Detect which cell encompasses the target text, then output its (x, y) center coordinate. 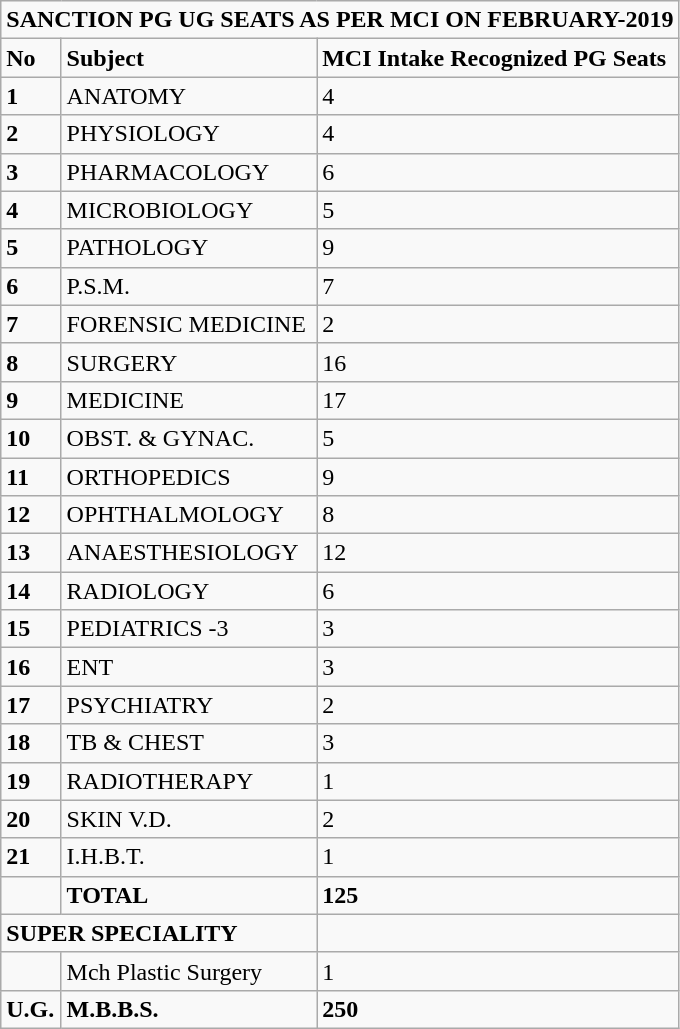
ENT (189, 667)
Mch Plastic Surgery (189, 971)
PEDIATRICS -3 (189, 629)
U.G. (31, 1009)
OPHTHALMOLOGY (189, 515)
14 (31, 591)
125 (498, 895)
MEDICINE (189, 400)
PHYSIOLOGY (189, 134)
15 (31, 629)
TOTAL (189, 895)
MCI Intake Recognized PG Seats (498, 58)
P.S.M. (189, 286)
M.B.B.S. (189, 1009)
10 (31, 438)
PSYCHIATRY (189, 705)
11 (31, 477)
SURGERY (189, 362)
19 (31, 781)
21 (31, 857)
Subject (189, 58)
RADIOLOGY (189, 591)
OBST. & GYNAC. (189, 438)
13 (31, 553)
SKIN V.D. (189, 819)
18 (31, 743)
ANATOMY (189, 96)
No (31, 58)
I.H.B.T. (189, 857)
PATHOLOGY (189, 248)
PHARMACOLOGY (189, 172)
250 (498, 1009)
FORENSIC MEDICINE (189, 324)
SANCTION PG UG SEATS AS PER MCI ON FEBRUARY-2019 (340, 20)
MICROBIOLOGY (189, 210)
SUPER SPECIALITY (159, 933)
20 (31, 819)
ANAESTHESIOLOGY (189, 553)
TB & CHEST (189, 743)
ORTHOPEDICS (189, 477)
RADIOTHERAPY (189, 781)
